Extract the (X, Y) coordinate from the center of the cell holding the provided text.  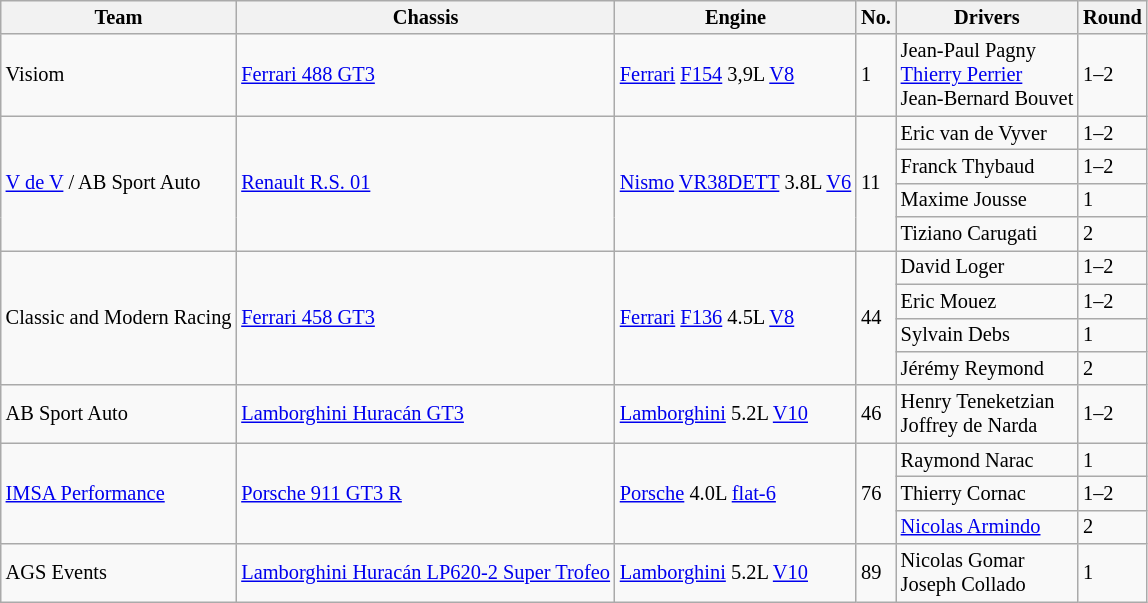
76 (876, 494)
David Loger (987, 267)
Sylvain Debs (987, 335)
Ferrari F154 3,9L V8 (736, 75)
Ferrari 458 GT3 (426, 318)
Classic and Modern Racing (119, 318)
AGS Events (119, 573)
Ferrari F136 4.5L V8 (736, 318)
AB Sport Auto (119, 414)
Visiom (119, 75)
Porsche 911 GT3 R (426, 494)
Engine (736, 17)
Porsche 4.0L flat-6 (736, 494)
Tiziano Carugati (987, 234)
Lamborghini Huracán GT3 (426, 414)
Round (1112, 17)
IMSA Performance (119, 494)
Team (119, 17)
Eric van de Vyver (987, 133)
89 (876, 573)
11 (876, 184)
Thierry Cornac (987, 493)
Ferrari 488 GT3 (426, 75)
Jean-Paul Pagny Thierry Perrier Jean-Bernard Bouvet (987, 75)
Franck Thybaud (987, 166)
Renault R.S. 01 (426, 184)
Nicolas Gomar Joseph Collado (987, 573)
Henry Teneketzian Joffrey de Narda (987, 414)
Nicolas Armindo (987, 527)
Eric Mouez (987, 301)
Nismo VR38DETT 3.8L V6 (736, 184)
Jérémy Reymond (987, 368)
44 (876, 318)
Chassis (426, 17)
No. (876, 17)
V de V / AB Sport Auto (119, 184)
Lamborghini Huracán LP620-2 Super Trofeo (426, 573)
Maxime Jousse (987, 200)
46 (876, 414)
Drivers (987, 17)
Raymond Narac (987, 460)
